From the cell containing the given text, extract its center point as (x, y) coordinate. 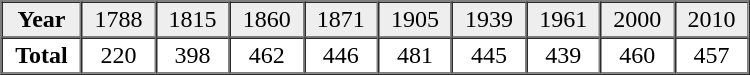
220 (118, 56)
457 (711, 56)
481 (415, 56)
1871 (341, 20)
439 (563, 56)
1961 (563, 20)
2000 (637, 20)
1788 (118, 20)
462 (267, 56)
445 (489, 56)
398 (193, 56)
2010 (711, 20)
Total (42, 56)
1815 (193, 20)
1860 (267, 20)
Year (42, 20)
1905 (415, 20)
460 (637, 56)
1939 (489, 20)
446 (341, 56)
